Detect which cell encompasses the target text, then output its [X, Y] center coordinate. 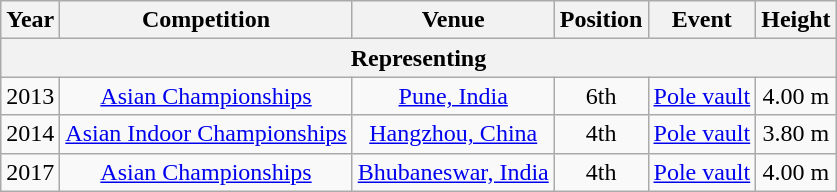
Year [30, 20]
Bhubaneswar, India [453, 172]
Height [796, 20]
3.80 m [796, 134]
Representing [418, 58]
Asian Indoor Championships [206, 134]
2014 [30, 134]
2013 [30, 96]
Event [702, 20]
2017 [30, 172]
Position [601, 20]
Pune, India [453, 96]
6th [601, 96]
Competition [206, 20]
Venue [453, 20]
Hangzhou, China [453, 134]
